Pinpoint the cell where the given text exists, returning its (x, y) midpoint coordinate. 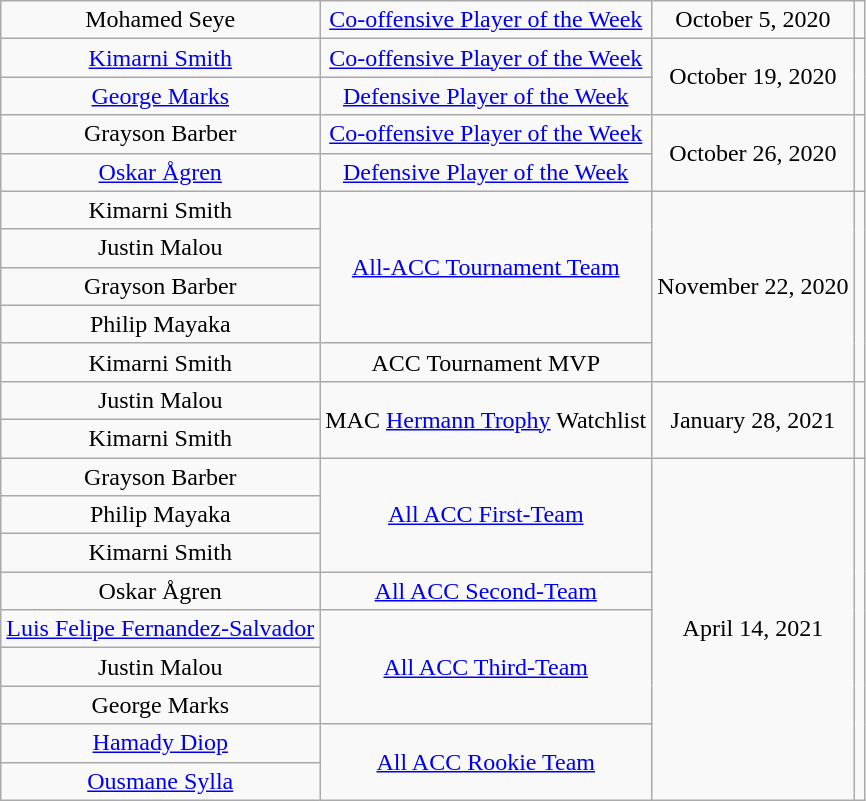
January 28, 2021 (753, 419)
All ACC Rookie Team (486, 762)
All ACC Second-Team (486, 591)
MAC Hermann Trophy Watchlist (486, 419)
ACC Tournament MVP (486, 362)
Hamady Diop (160, 743)
April 14, 2021 (753, 630)
Mohamed Seye (160, 20)
Luis Felipe Fernandez-Salvador (160, 629)
All ACC Third-Team (486, 667)
All ACC First-Team (486, 515)
October 5, 2020 (753, 20)
November 22, 2020 (753, 286)
October 26, 2020 (753, 153)
All-ACC Tournament Team (486, 267)
October 19, 2020 (753, 77)
Ousmane Sylla (160, 781)
